Scan for the cell matching the given text and deliver its (X, Y) coordinate at center. 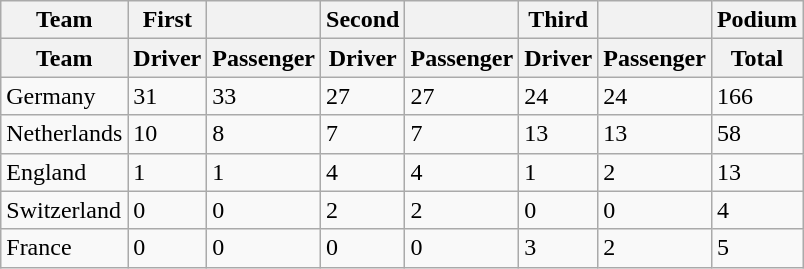
England (64, 172)
8 (264, 134)
5 (756, 248)
10 (168, 134)
3 (558, 248)
58 (756, 134)
First (168, 20)
Total (756, 58)
Switzerland (64, 210)
Germany (64, 96)
31 (168, 96)
Podium (756, 20)
Third (558, 20)
33 (264, 96)
Second (363, 20)
France (64, 248)
Netherlands (64, 134)
166 (756, 96)
